Provide the (x, y) coordinate of the cell's center where the given text is located.  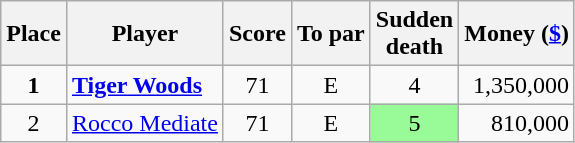
To par (330, 34)
1,350,000 (517, 85)
Rocco Mediate (144, 123)
Player (144, 34)
1 (34, 85)
Tiger Woods (144, 85)
2 (34, 123)
810,000 (517, 123)
5 (414, 123)
Place (34, 34)
Money ($) (517, 34)
Suddendeath (414, 34)
Score (257, 34)
4 (414, 85)
